Extract the [x, y] coordinate from the center of the cell holding the provided text.  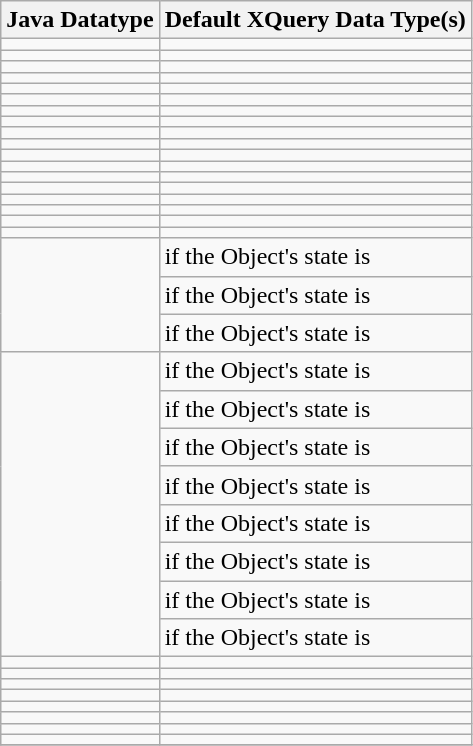
Java Datatype [80, 20]
Default XQuery Data Type(s) [315, 20]
